Scan for the cell matching the given text and deliver its (X, Y) coordinate at center. 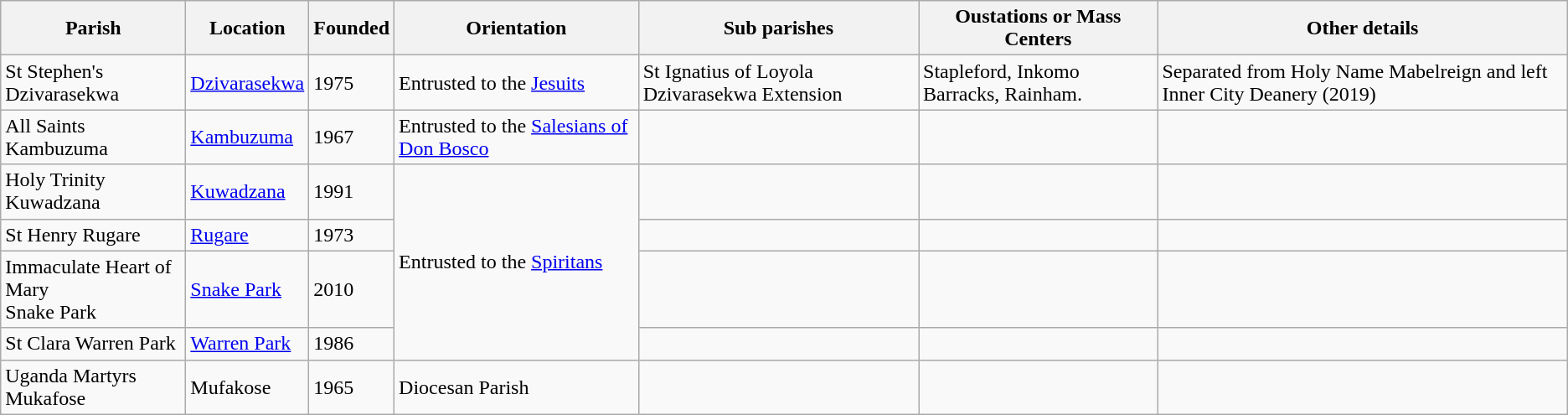
Other details (1362, 29)
Immaculate Heart of MarySnake Park (94, 289)
1986 (352, 344)
Founded (352, 29)
Oustations or Mass Centers (1039, 29)
St Henry Rugare (94, 235)
1965 (352, 387)
Dzivarasekwa (248, 82)
Snake Park (248, 289)
Orientation (517, 29)
Stapleford, Inkomo Barracks, Rainham. (1039, 82)
1991 (352, 191)
Uganda Martyrs Mukafose (94, 387)
Diocesan Parish (517, 387)
Separated from Holy Name Mabelreign and left Inner City Deanery (2019) (1362, 82)
1973 (352, 235)
2010 (352, 289)
1975 (352, 82)
St Ignatius of Loyola Dzivarasekwa Extension (778, 82)
St Clara Warren Park (94, 344)
Kambuzuma (248, 137)
Rugare (248, 235)
Parish (94, 29)
Entrusted to the Spiritans (517, 262)
Sub parishes (778, 29)
St Stephen's Dzivarasekwa (94, 82)
Entrusted to the Salesians of Don Bosco (517, 137)
Warren Park (248, 344)
Holy Trinity Kuwadzana (94, 191)
1967 (352, 137)
All Saints Kambuzuma (94, 137)
Location (248, 29)
Mufakose (248, 387)
Kuwadzana (248, 191)
Entrusted to the Jesuits (517, 82)
